Scan for the cell matching the given text and deliver its [X, Y] coordinate at center. 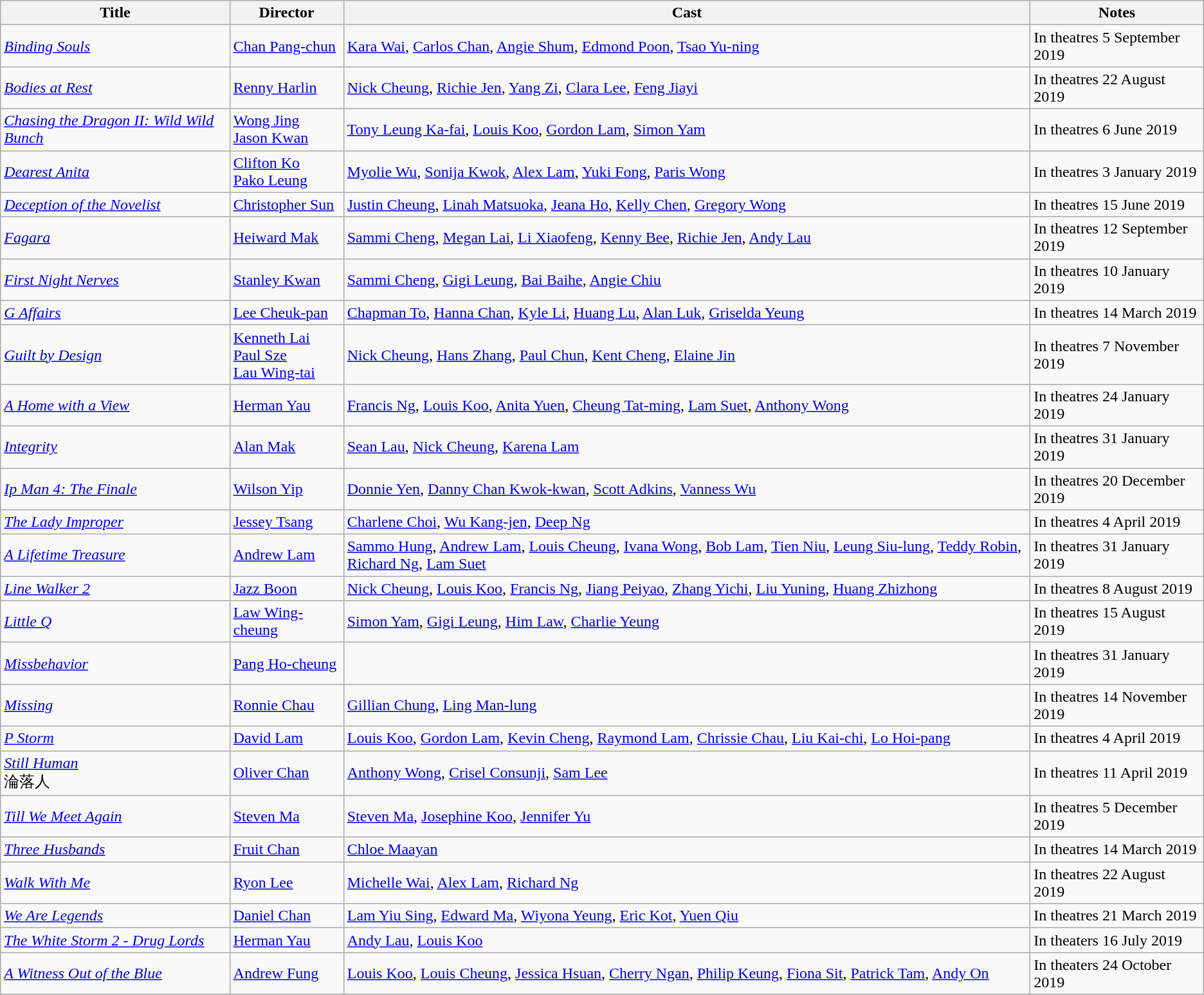
Dearest Anita [115, 171]
Justin Cheung, Linah Matsuoka, Jeana Ho, Kelly Chen, Gregory Wong [687, 205]
Wilson Yip [287, 489]
Pang Ho-cheung [287, 664]
Lam Yiu Sing, Edward Ma, Wiyona Yeung, Eric Kot, Yuen Qiu [687, 916]
Title [115, 13]
David Lam [287, 738]
Andrew Fung [287, 974]
Sammi Cheng, Gigi Leung, Bai Baihe, Angie Chiu [687, 279]
Steven Ma, Josephine Koo, Jennifer Yu [687, 817]
Walk With Me [115, 882]
We Are Legends [115, 916]
In theatres 20 December 2019 [1117, 489]
Charlene Choi, Wu Kang-jen, Deep Ng [687, 522]
Ip Man 4: The Finale [115, 489]
In theatres 11 April 2019 [1117, 773]
Christopher Sun [287, 205]
Nick Cheung, Louis Koo, Francis Ng, Jiang Peiyao, Zhang Yichi, Liu Yuning, Huang Zhizhong [687, 589]
Heiward Mak [287, 238]
First Night Nerves [115, 279]
Lee Cheuk-pan [287, 313]
In theatres 7 November 2019 [1117, 354]
Chapman To, Hanna Chan, Kyle Li, Huang Lu, Alan Luk, Griselda Yeung [687, 313]
Wong JingJason Kwan [287, 130]
In theatres 8 August 2019 [1117, 589]
Jessey Tsang [287, 522]
Till We Meet Again [115, 817]
Cast [687, 13]
In theatres 12 September 2019 [1117, 238]
Anthony Wong, Crisel Consunji, Sam Lee [687, 773]
Law Wing-cheung [287, 621]
Andrew Lam [287, 556]
In theatres 10 January 2019 [1117, 279]
In theatres 24 January 2019 [1117, 405]
A Lifetime Treasure [115, 556]
A Witness Out of the Blue [115, 974]
Missing [115, 705]
Sean Lau, Nick Cheung, Karena Lam [687, 446]
Still Human淪落人 [115, 773]
Ryon Lee [287, 882]
Gillian Chung, Ling Man-lung [687, 705]
Missbehavior [115, 664]
Ronnie Chau [287, 705]
Tony Leung Ka-fai, Louis Koo, Gordon Lam, Simon Yam [687, 130]
Bodies at Rest [115, 87]
Sammo Hung, Andrew Lam, Louis Cheung, Ivana Wong, Bob Lam, Tien Niu, Leung Siu-lung, Teddy Robin, Richard Ng, Lam Suet [687, 556]
Line Walker 2 [115, 589]
Fagara [115, 238]
Michelle Wai, Alex Lam, Richard Ng [687, 882]
Notes [1117, 13]
The White Storm 2 - Drug Lords [115, 940]
In theaters 16 July 2019 [1117, 940]
Chasing the Dragon II: Wild Wild Bunch [115, 130]
Chan Pang-chun [287, 46]
Daniel Chan [287, 916]
Integrity [115, 446]
Chloe Maayan [687, 850]
In theaters 24 October 2019 [1117, 974]
In theatres 21 March 2019 [1117, 916]
In theatres 5 September 2019 [1117, 46]
G Affairs [115, 313]
Stanley Kwan [287, 279]
Oliver Chan [287, 773]
Renny Harlin [287, 87]
Andy Lau, Louis Koo [687, 940]
In theatres 14 November 2019 [1117, 705]
Guilt by Design [115, 354]
Alan Mak [287, 446]
The Lady Improper [115, 522]
Sammi Cheng, Megan Lai, Li Xiaofeng, Kenny Bee, Richie Jen, Andy Lau [687, 238]
Director [287, 13]
Fruit Chan [287, 850]
Little Q [115, 621]
Deception of the Novelist [115, 205]
In theatres 15 August 2019 [1117, 621]
Simon Yam, Gigi Leung, Him Law, Charlie Yeung [687, 621]
In theatres 5 December 2019 [1117, 817]
Louis Koo, Louis Cheung, Jessica Hsuan, Cherry Ngan, Philip Keung, Fiona Sit, Patrick Tam, Andy On [687, 974]
Jazz Boon [287, 589]
Louis Koo, Gordon Lam, Kevin Cheng, Raymond Lam, Chrissie Chau, Liu Kai-chi, Lo Hoi-pang [687, 738]
Donnie Yen, Danny Chan Kwok-kwan, Scott Adkins, Vanness Wu [687, 489]
In theatres 6 June 2019 [1117, 130]
P Storm [115, 738]
Clifton Ko Pako Leung [287, 171]
Nick Cheung, Richie Jen, Yang Zi, Clara Lee, Feng Jiayi [687, 87]
A Home with a View [115, 405]
Myolie Wu, Sonija Kwok, Alex Lam, Yuki Fong, Paris Wong [687, 171]
Francis Ng, Louis Koo, Anita Yuen, Cheung Tat-ming, Lam Suet, Anthony Wong [687, 405]
In theatres 3 January 2019 [1117, 171]
In theatres 15 June 2019 [1117, 205]
Kara Wai, Carlos Chan, Angie Shum, Edmond Poon, Tsao Yu-ning [687, 46]
Steven Ma [287, 817]
Kenneth Lai Paul Sze Lau Wing-tai [287, 354]
Three Husbands [115, 850]
Nick Cheung, Hans Zhang, Paul Chun, Kent Cheng, Elaine Jin [687, 354]
Binding Souls [115, 46]
